Determine the (x, y) coordinate at the center of the cell enclosing the given text.  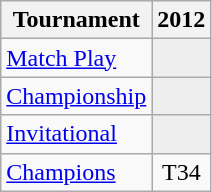
Championship (76, 96)
Invitational (76, 134)
Match Play (76, 58)
2012 (182, 20)
T34 (182, 172)
Champions (76, 172)
Tournament (76, 20)
